From the cell containing the given text, extract its center point as (X, Y) coordinate. 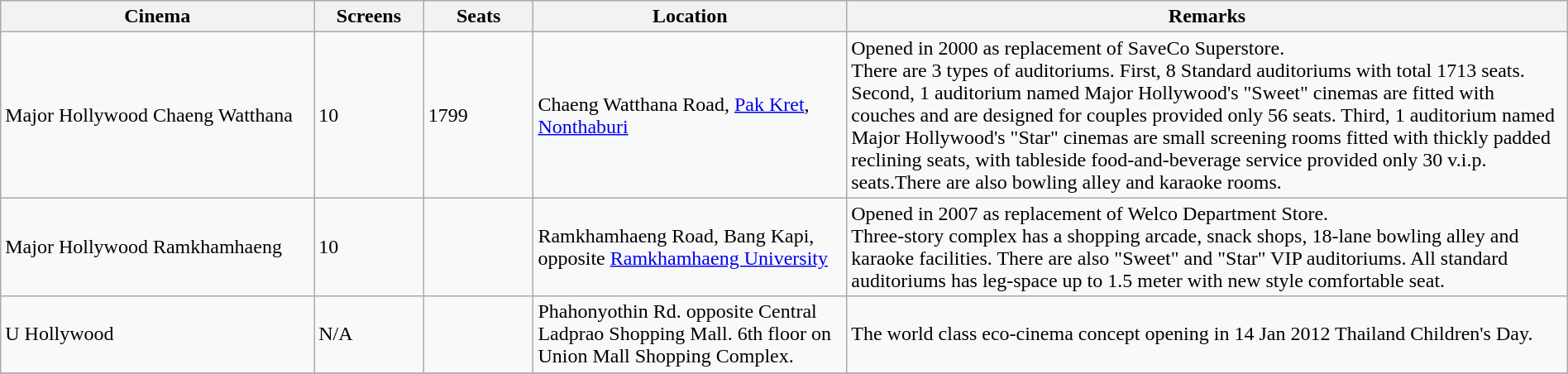
Ramkhamhaeng Road, Bang Kapi, opposite Ramkhamhaeng University (690, 247)
The world class eco-cinema concept opening in 14 Jan 2012 Thailand Children's Day. (1207, 334)
Phahonyothin Rd. opposite Central Ladprao Shopping Mall. 6th floor on Union Mall Shopping Complex. (690, 334)
Major Hollywood Chaeng Watthana (157, 115)
Chaeng Watthana Road, Pak Kret, Nonthaburi (690, 115)
Screens (369, 17)
1799 (478, 115)
Major Hollywood Ramkhamhaeng (157, 247)
Seats (478, 17)
Location (690, 17)
U Hollywood (157, 334)
Remarks (1207, 17)
N/A (369, 334)
Cinema (157, 17)
